For the text-containing cell, return its midpoint in [X, Y] coordinate format. 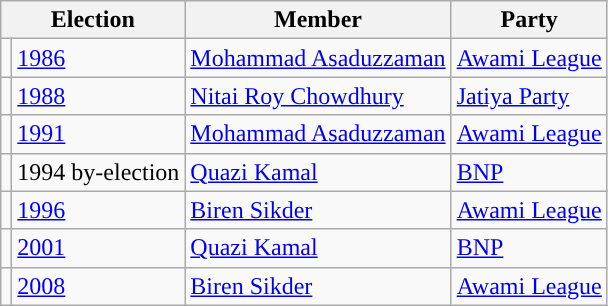
1996 [98, 210]
Nitai Roy Chowdhury [318, 96]
1986 [98, 58]
Election [93, 20]
2008 [98, 286]
Party [529, 20]
1991 [98, 134]
1988 [98, 96]
2001 [98, 248]
1994 by-election [98, 172]
Jatiya Party [529, 96]
Member [318, 20]
